Detect which cell encompasses the target text, then output its (x, y) center coordinate. 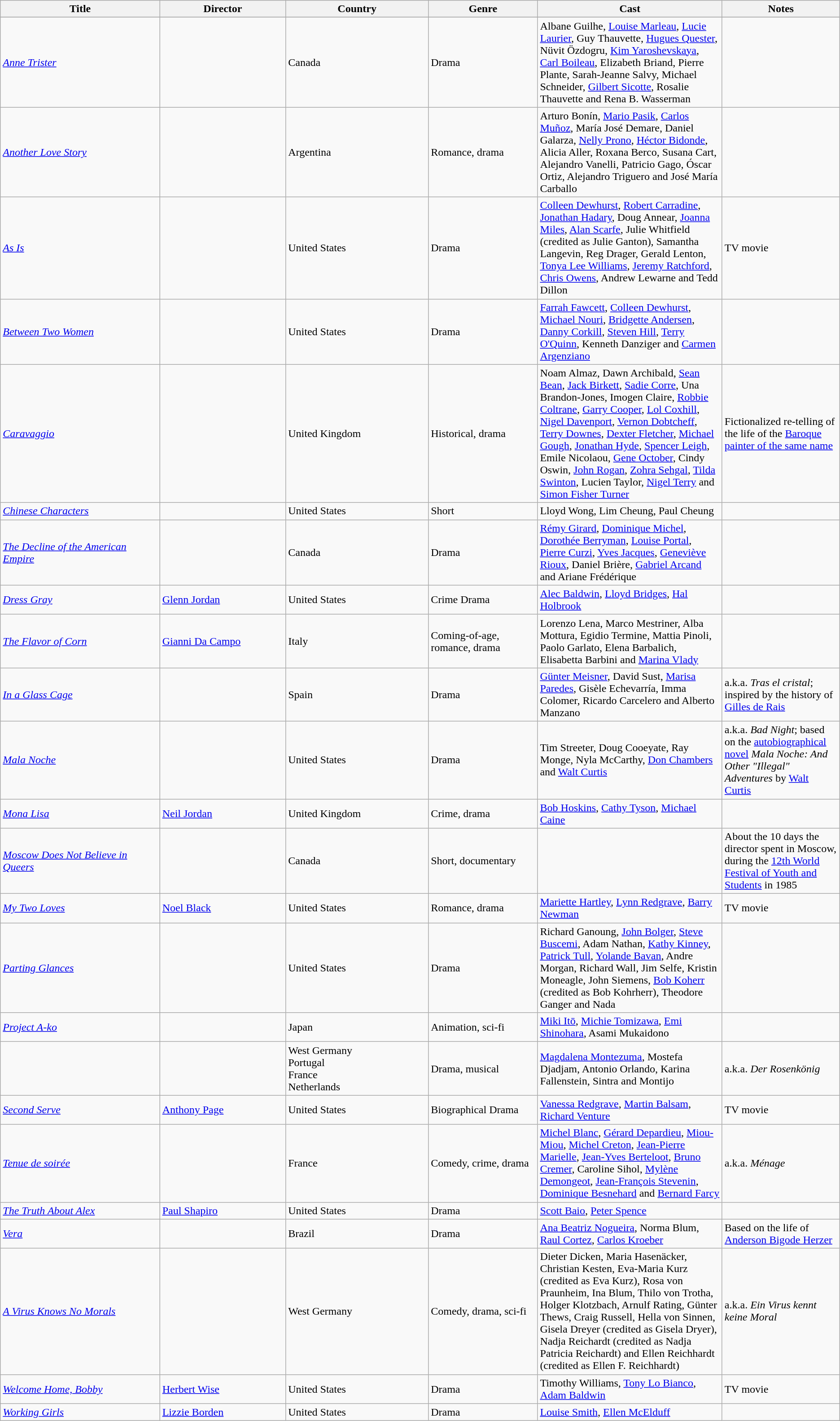
Title (80, 9)
About the 10 days the director spent in Moscow, during the 12th World Festival of Youth and Students in 1985 (781, 861)
Cast (630, 9)
Mona Lisa (80, 813)
Another Love Story (80, 152)
The Decline of the American Empire (80, 552)
Working Girls (80, 1412)
Vera (80, 1234)
Noel Black (223, 908)
a.k.a. Der Rosenkönig (781, 1069)
Project A-ko (80, 1027)
Genre (483, 9)
Italy (357, 641)
A Virus Knows No Morals (80, 1311)
The Truth About Alex (80, 1211)
In a Glass Cage (80, 695)
Comedy, drama, sci-fi (483, 1311)
Moscow Does Not Believe in Queers (80, 861)
Timothy Williams, Tony Lo Bianco, Adam Baldwin (630, 1389)
Paul Shapiro (223, 1211)
Brazil (357, 1234)
Tim Streeter, Doug Cooeyate, Ray Monge, Nyla McCarthy, Don Chambers and Walt Curtis (630, 760)
Caravaggio (80, 433)
Herbert Wise (223, 1389)
Lorenzo Lena, Marco Mestriner, Alba Mottura, Egidio Termine, Mattia Pinoli, Paolo Garlato, Elena Barbalich, Elisabetta Barbini and Marina Vlady (630, 641)
Coming-of-age, romance, drama (483, 641)
West GermanyPortugalFranceNetherlands (357, 1069)
Biographical Drama (483, 1110)
Argentina (357, 152)
My Two Loves (80, 908)
Comedy, crime, drama (483, 1163)
Lizzie Borden (223, 1412)
Mala Noche (80, 760)
Chinese Characters (80, 511)
a.k.a. Bad Night; based on the autobiographical novel Mala Noche: And Other "Illegal" Adventures by Walt Curtis (781, 760)
Anne Trister (80, 62)
Country (357, 9)
Lloyd Wong, Lim Cheung, Paul Cheung (630, 511)
Short (483, 511)
Notes (781, 9)
Scott Baio, Peter Spence (630, 1211)
As Is (80, 248)
Gianni Da Campo (223, 641)
Between Two Women (80, 332)
a.k.a. Ménage (781, 1163)
Crime Drama (483, 599)
Spain (357, 695)
Fictionalized re-telling of the life of the Baroque painter of the same name (781, 433)
Günter Meisner, David Sust, Marisa Paredes, Gisèle Echevarría, Imma Colomer, Ricardo Carcelero and Alberto Manzano (630, 695)
Dress Gray (80, 599)
Ana Beatriz Nogueira, Norma Blum, Raul Cortez, Carlos Kroeber (630, 1234)
Historical, drama (483, 433)
Director (223, 9)
Anthony Page (223, 1110)
Short, documentary (483, 861)
Japan (357, 1027)
Animation, sci-fi (483, 1027)
The Flavor of Corn (80, 641)
West Germany (357, 1311)
Glenn Jordan (223, 599)
Second Serve (80, 1110)
Drama, musical (483, 1069)
Miki Itō, Michie Tomizawa, Emi Shinohara, Asami Mukaidono (630, 1027)
Mariette Hartley, Lynn Redgrave, Barry Newman (630, 908)
a.k.a. Tras el cristal; inspired by the history of Gilles de Rais (781, 695)
Neil Jordan (223, 813)
France (357, 1163)
Welcome Home, Bobby (80, 1389)
a.k.a. Ein Virus kennt keine Moral (781, 1311)
Magdalena Montezuma, Mostefa Djadjam, Antonio Orlando, Karina Fallenstein, Sintra and Montijo (630, 1069)
Tenue de soirée (80, 1163)
Parting Glances (80, 968)
Bob Hoskins, Cathy Tyson, Michael Caine (630, 813)
Vanessa Redgrave, Martin Balsam, Richard Venture (630, 1110)
Alec Baldwin, Lloyd Bridges, Hal Holbrook (630, 599)
Crime, drama (483, 813)
Based on the life of Anderson Bigode Herzer (781, 1234)
Louise Smith, Ellen McElduff (630, 1412)
